Locate the cell with the specified text and output its [X, Y] center coordinate. 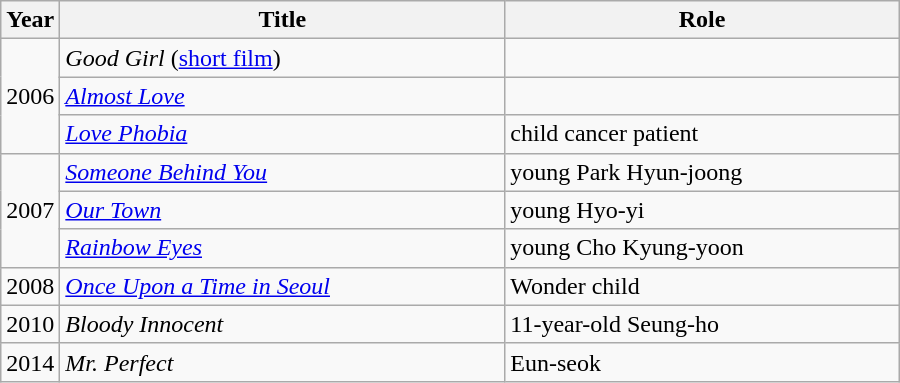
Eun-seok [702, 362]
Our Town [282, 210]
Rainbow Eyes [282, 248]
2007 [30, 210]
Bloody Innocent [282, 324]
Wonder child [702, 286]
Mr. Perfect [282, 362]
Year [30, 20]
2006 [30, 96]
Role [702, 20]
Someone Behind You [282, 172]
Title [282, 20]
Almost Love [282, 96]
child cancer patient [702, 134]
Once Upon a Time in Seoul [282, 286]
2010 [30, 324]
2014 [30, 362]
Good Girl (short film) [282, 58]
young Hyo-yi [702, 210]
11-year-old Seung-ho [702, 324]
young Park Hyun-joong [702, 172]
Love Phobia [282, 134]
young Cho Kyung-yoon [702, 248]
2008 [30, 286]
